Identify which cell holds the provided text, then report its [X, Y] central coordinate. 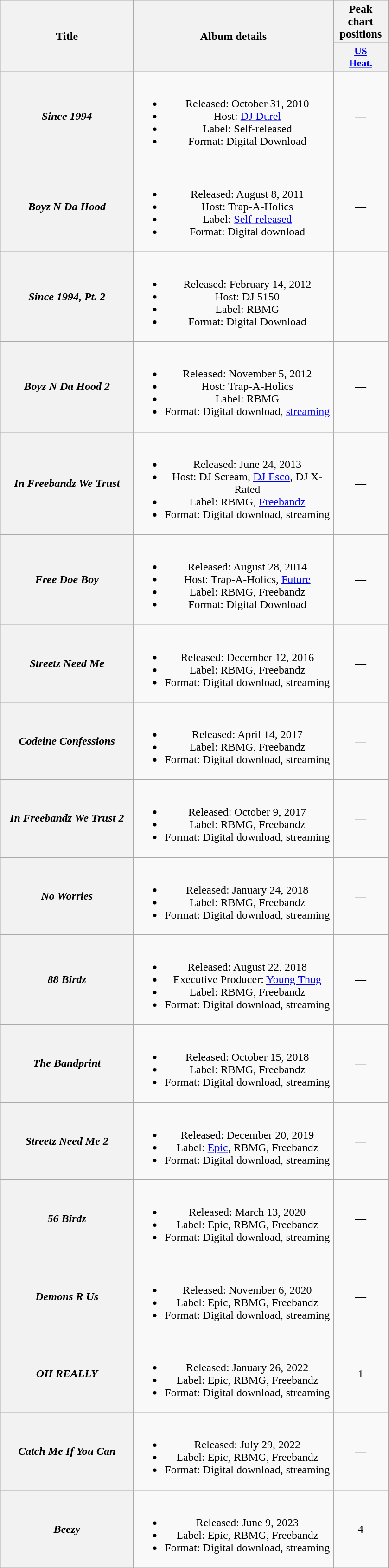
Released: June 9, 2023Label: Epic, RBMG, FreebandzFormat: Digital download, streaming [234, 1529]
Released: June 24, 2013Host: DJ Scream, DJ Esco, DJ X-RatedLabel: RBMG, FreebandzFormat: Digital download, streaming [234, 483]
Streetz Need Me [67, 663]
Released: August 8, 2011Host: Trap-A-HolicsLabel: Self-releasedFormat: Digital download [234, 207]
Released: July 29, 2022Label: Epic, RBMG, FreebandzFormat: Digital download, streaming [234, 1451]
1 [361, 1374]
Boyz N Da Hood [67, 207]
Released: November 5, 2012Host: Trap-A-HolicsLabel: RBMGFormat: Digital download, streaming [234, 387]
Released: December 20, 2019Label: Epic, RBMG, FreebandzFormat: Digital download, streaming [234, 1141]
Streetz Need Me 2 [67, 1141]
Released: January 26, 2022Label: Epic, RBMG, FreebandzFormat: Digital download, streaming [234, 1374]
Demons R Us [67, 1296]
Released: August 28, 2014Host: Trap-A-Holics, FutureLabel: RBMG, FreebandzFormat: Digital Download [234, 579]
Released: October 9, 2017Label: RBMG, FreebandzFormat: Digital download, streaming [234, 818]
No Worries [67, 896]
Released: October 15, 2018Label: RBMG, FreebandzFormat: Digital download, streaming [234, 1064]
Released: August 22, 2018Executive Producer: Young ThugLabel: RBMG, FreebandzFormat: Digital download, streaming [234, 980]
Title [67, 36]
Released: March 13, 2020Label: Epic, RBMG, FreebandzFormat: Digital download, streaming [234, 1219]
4 [361, 1529]
Codeine Confessions [67, 741]
Since 1994 [67, 117]
Released: January 24, 2018Label: RBMG, FreebandzFormat: Digital download, streaming [234, 896]
56 Birdz [67, 1219]
The Bandprint [67, 1064]
Released: December 12, 2016Label: RBMG, FreebandzFormat: Digital download, streaming [234, 663]
OH REALLY [67, 1374]
Beezy [67, 1529]
In Freebandz We Trust 2 [67, 818]
Since 1994, Pt. 2 [67, 297]
Boyz N Da Hood 2 [67, 387]
USHeat. [361, 58]
88 Birdz [67, 980]
Peak chart positions [361, 22]
Released: November 6, 2020Label: Epic, RBMG, FreebandzFormat: Digital download, streaming [234, 1296]
Released: February 14, 2012Host: DJ 5150Label: RBMGFormat: Digital Download [234, 297]
Catch Me If You Can [67, 1451]
In Freebandz We Trust [67, 483]
Free Doe Boy [67, 579]
Released: April 14, 2017Label: RBMG, FreebandzFormat: Digital download, streaming [234, 741]
Released: October 31, 2010Host: DJ DurelLabel: Self-releasedFormat: Digital Download [234, 117]
Album details [234, 36]
